Locate the cell with the specified text and output its [x, y] center coordinate. 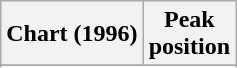
Peakposition [189, 34]
Chart (1996) [72, 34]
